Search for the cell housing the specified text and yield its (x, y) center coordinate. 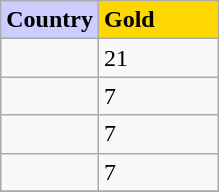
21 (158, 58)
Gold (158, 20)
Country (50, 20)
